Return the (x, y) coordinate for the center point of the cell that contains the specified text.  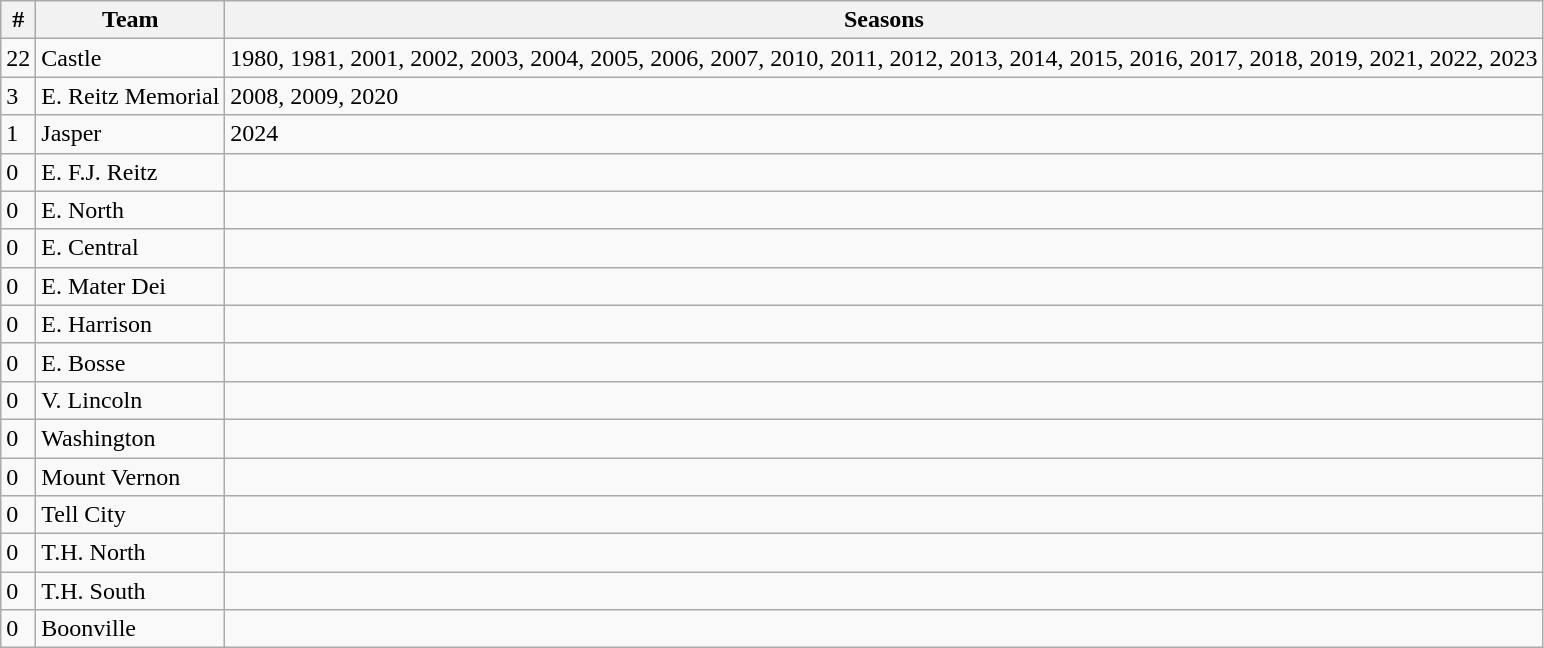
E. Bosse (130, 362)
Team (130, 20)
# (18, 20)
E. Central (130, 248)
V. Lincoln (130, 400)
E. Reitz Memorial (130, 96)
1 (18, 134)
Boonville (130, 629)
E. Mater Dei (130, 286)
E. North (130, 210)
Tell City (130, 515)
T.H. North (130, 553)
3 (18, 96)
T.H. South (130, 591)
E. Harrison (130, 324)
E. F.J. Reitz (130, 172)
Jasper (130, 134)
2008, 2009, 2020 (884, 96)
Mount Vernon (130, 477)
1980, 1981, 2001, 2002, 2003, 2004, 2005, 2006, 2007, 2010, 2011, 2012, 2013, 2014, 2015, 2016, 2017, 2018, 2019, 2021, 2022, 2023 (884, 58)
22 (18, 58)
Seasons (884, 20)
Castle (130, 58)
2024 (884, 134)
Washington (130, 438)
